Search for the cell housing the specified text and yield its (X, Y) center coordinate. 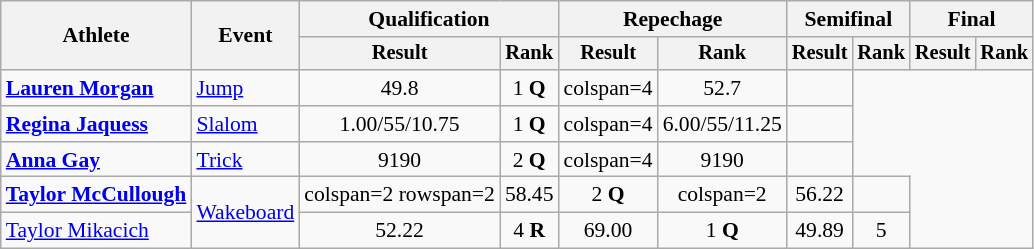
Slalom (245, 124)
Athlete (96, 36)
Taylor Mikacich (96, 231)
Jump (245, 88)
Taylor McCullough (96, 195)
colspan=2 (722, 195)
Semifinal (848, 19)
Repechage (673, 19)
6.00/55/11.25 (722, 124)
Final (972, 19)
Lauren Morgan (96, 88)
1.00/55/10.75 (400, 124)
58.45 (530, 195)
4 R (530, 231)
Anna Gay (96, 160)
Event (245, 36)
Qualification (428, 19)
52.22 (400, 231)
5 (881, 231)
Trick (245, 160)
49.8 (400, 88)
69.00 (608, 231)
Regina Jaquess (96, 124)
colspan=2 rowspan=2 (400, 195)
56.22 (820, 195)
49.89 (820, 231)
Wakeboard (245, 212)
52.7 (722, 88)
